Detect which cell encompasses the target text, then output its [X, Y] center coordinate. 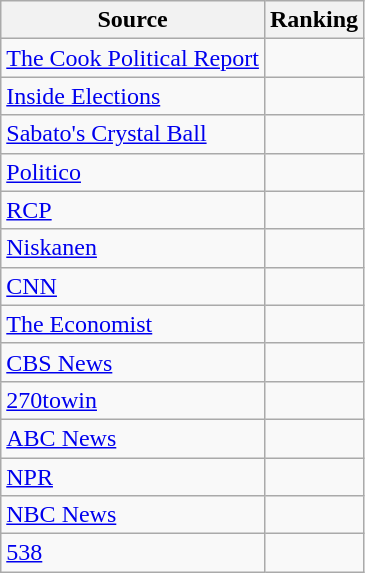
Sabato's Crystal Ball [133, 134]
NBC News [133, 515]
ABC News [133, 438]
Ranking [314, 20]
Source [133, 20]
Inside Elections [133, 96]
Niskanen [133, 248]
The Cook Political Report [133, 58]
NPR [133, 477]
CNN [133, 286]
The Economist [133, 324]
RCP [133, 210]
CBS News [133, 362]
270towin [133, 400]
Politico [133, 172]
538 [133, 553]
